Determine the [x, y] coordinate at the center of the cell enclosing the given text.  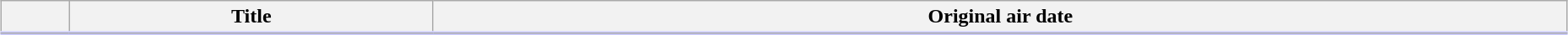
Title [251, 17]
Original air date [1000, 17]
